Return (X, Y) of the center of cell containing provided text 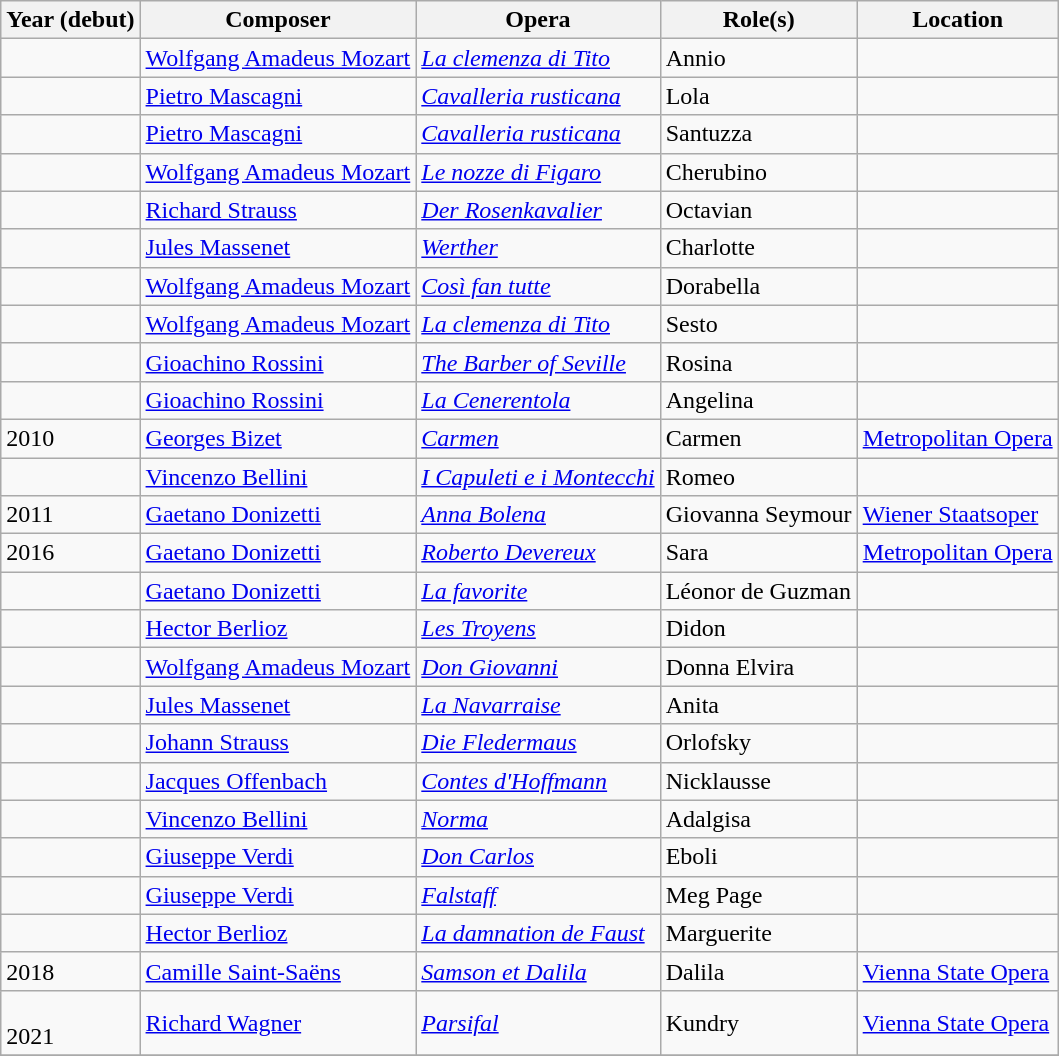
2021 (70, 1022)
Camille Saint-Saëns (278, 971)
Opera (538, 20)
Dalila (758, 971)
Didon (758, 629)
Anita (758, 705)
Léonor de Guzman (758, 591)
Composer (278, 20)
Location (958, 20)
Meg Page (758, 895)
Werther (538, 248)
Dorabella (758, 286)
I Capuleti e i Montecchi (538, 477)
Santuzza (758, 134)
Anna Bolena (538, 515)
Marguerite (758, 933)
Rosina (758, 362)
Johann Strauss (278, 743)
2018 (70, 971)
Die Fledermaus (538, 743)
Contes d'Hoffmann (538, 781)
Donna Elvira (758, 667)
Adalgisa (758, 819)
Le nozze di Figaro (538, 172)
Parsifal (538, 1022)
2010 (70, 438)
Sesto (758, 324)
Angelina (758, 400)
La Navarraise (538, 705)
The Barber of Seville (538, 362)
Annio (758, 58)
2011 (70, 515)
Richard Strauss (278, 210)
Richard Wagner (278, 1022)
La Cenerentola (538, 400)
Georges Bizet (278, 438)
Year (debut) (70, 20)
Les Troyens (538, 629)
Roberto Devereux (538, 553)
La favorite (538, 591)
Charlotte (758, 248)
Cherubino (758, 172)
Samson et Dalila (538, 971)
Falstaff (538, 895)
Sara (758, 553)
Orlofsky (758, 743)
Norma (538, 819)
Der Rosenkavalier (538, 210)
Così fan tutte (538, 286)
Role(s) (758, 20)
Don Giovanni (538, 667)
Jacques Offenbach (278, 781)
2016 (70, 553)
Kundry (758, 1022)
Lola (758, 96)
Nicklausse (758, 781)
Giovanna Seymour (758, 515)
La damnation de Faust (538, 933)
Eboli (758, 857)
Don Carlos (538, 857)
Wiener Staatsoper (958, 515)
Octavian (758, 210)
Romeo (758, 477)
